Pinpoint the cell where the given text exists, returning its (x, y) midpoint coordinate. 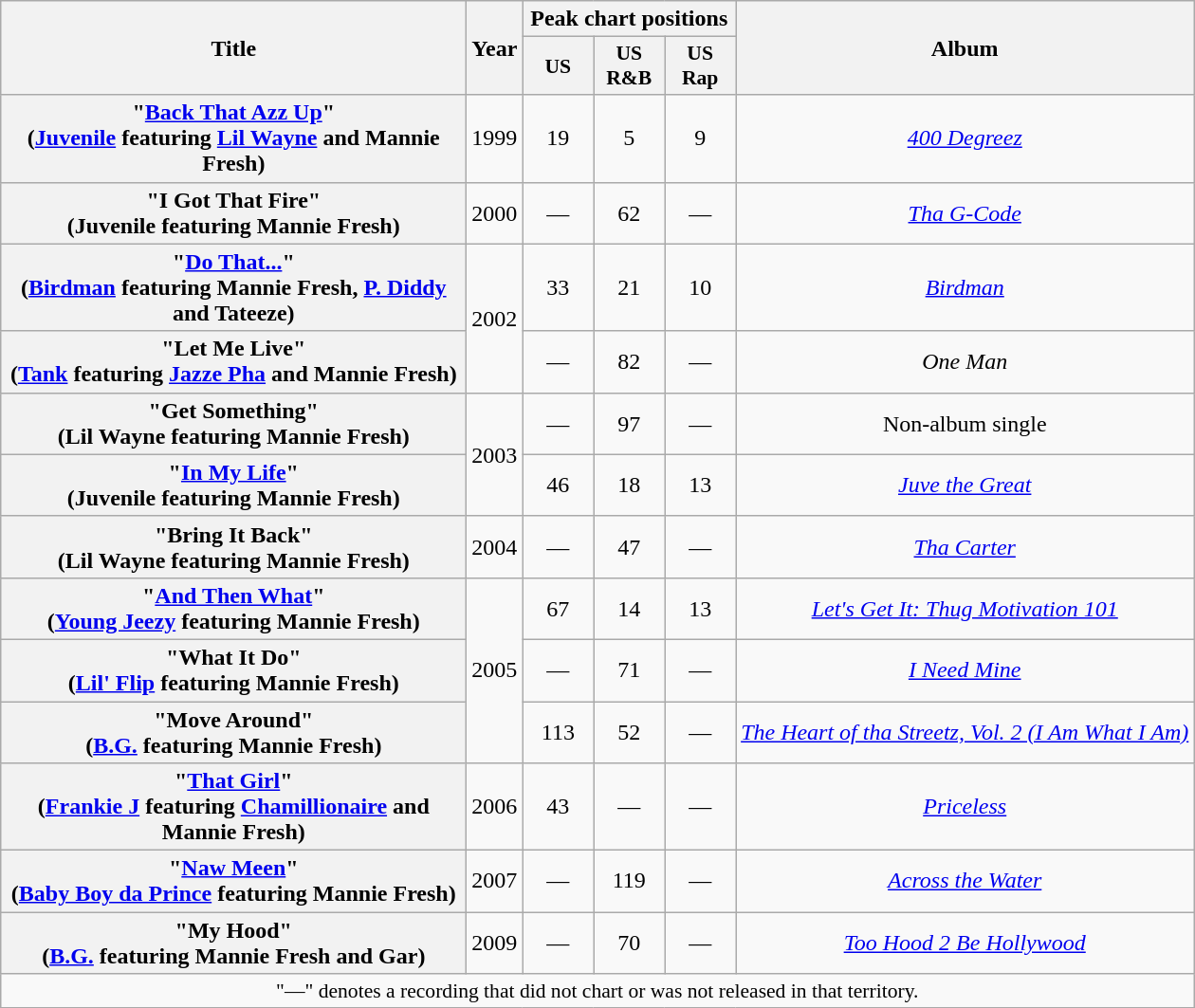
Tha G-Code (965, 212)
21 (630, 287)
Title (233, 47)
2006 (495, 807)
2004 (495, 546)
67 (558, 609)
US (558, 66)
"In My Life"(Juvenile featuring Mannie Fresh) (233, 486)
2007 (495, 882)
400 Degreez (965, 138)
2003 (495, 454)
19 (558, 138)
"Let Me Live"(Tank featuring Jazze Pha and Mannie Fresh) (233, 362)
71 (630, 669)
"I Got That Fire"(Juvenile featuring Mannie Fresh) (233, 212)
10 (700, 287)
Non-album single (965, 423)
2002 (495, 319)
USRap (700, 66)
"My Hood"(B.G. featuring Mannie Fresh and Gar) (233, 943)
"Do That..."(Birdman featuring Mannie Fresh, P. Diddy and Tateeze) (233, 287)
"—" denotes a recording that did not chart or was not released in that territory. (597, 991)
Across the Water (965, 882)
Peak chart positions (630, 19)
"And Then What"(Young Jeezy featuring Mannie Fresh) (233, 609)
Year (495, 47)
One Man (965, 362)
52 (630, 732)
Let's Get It: Thug Motivation 101 (965, 609)
Tha Carter (965, 546)
Birdman (965, 287)
47 (630, 546)
119 (630, 882)
"Move Around"(B.G. featuring Mannie Fresh) (233, 732)
113 (558, 732)
The Heart of tha Streetz, Vol. 2 (I Am What I Am) (965, 732)
9 (700, 138)
18 (630, 486)
"Back That Azz Up"(Juvenile featuring Lil Wayne and Mannie Fresh) (233, 138)
62 (630, 212)
"What It Do"(Lil' Flip featuring Mannie Fresh) (233, 669)
33 (558, 287)
2009 (495, 943)
14 (630, 609)
Juve the Great (965, 486)
43 (558, 807)
"Get Something"(Lil Wayne featuring Mannie Fresh) (233, 423)
82 (630, 362)
5 (630, 138)
I Need Mine (965, 669)
2000 (495, 212)
2005 (495, 669)
Too Hood 2 Be Hollywood (965, 943)
97 (630, 423)
70 (630, 943)
"Naw Meen"(Baby Boy da Prince featuring Mannie Fresh) (233, 882)
USR&B (630, 66)
46 (558, 486)
Album (965, 47)
1999 (495, 138)
"Bring It Back"(Lil Wayne featuring Mannie Fresh) (233, 546)
Priceless (965, 807)
"That Girl"(Frankie J featuring Chamillionaire and Mannie Fresh) (233, 807)
